Extract the (x, y) coordinate from the center of the cell holding the provided text.  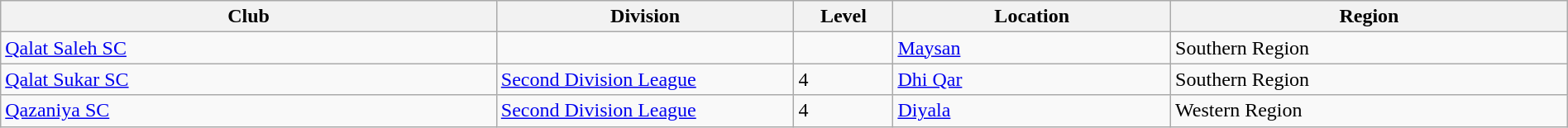
Division (645, 17)
Diyala (1032, 111)
Qalat Sukar SC (249, 79)
Level (844, 17)
Western Region (1370, 111)
Location (1032, 17)
Dhi Qar (1032, 79)
Maysan (1032, 48)
Qalat Saleh SC (249, 48)
Club (249, 17)
Qazaniya SC (249, 111)
Region (1370, 17)
